Find where the given text appears and provide that cell's center as [x, y] coordinate. 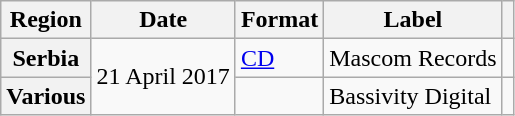
Format [279, 20]
CD [279, 58]
Label [413, 20]
Bassivity Digital [413, 96]
Serbia [46, 58]
Various [46, 96]
Date [163, 20]
Region [46, 20]
21 April 2017 [163, 77]
Mascom Records [413, 58]
